Capture the cell that displays the provided text and extract its [x, y] central coordinate. 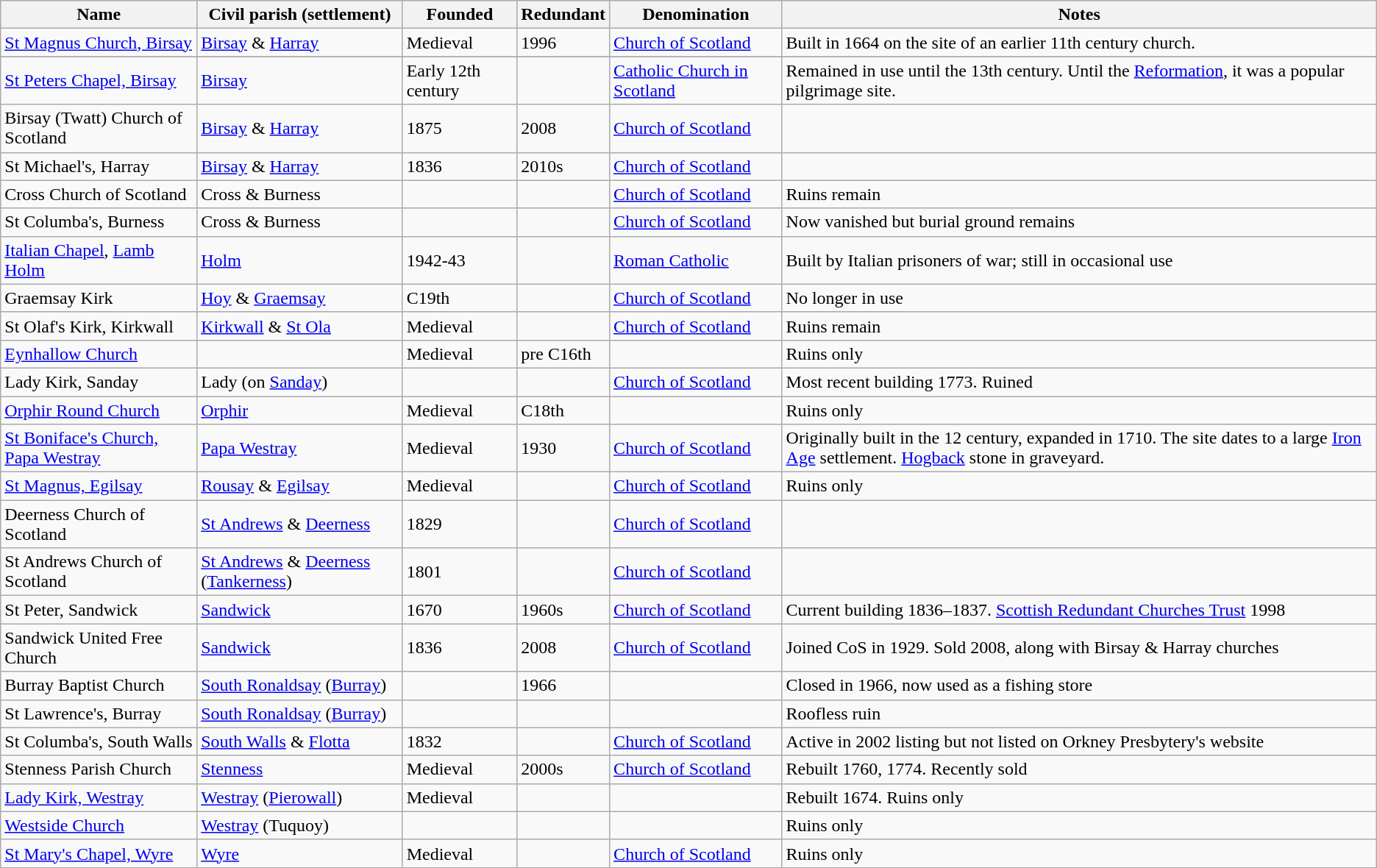
St Mary's Chapel, Wyre [99, 853]
Hoy & Graemsay [300, 298]
pre C16th [563, 354]
Roman Catholic [696, 260]
Stenness [300, 769]
St Peter, Sandwick [99, 610]
St Andrews & Deerness [300, 524]
Cross Church of Scotland [99, 194]
Eynhallow Church [99, 354]
1942-43 [460, 260]
Founded [460, 15]
1832 [460, 741]
C19th [460, 298]
Orphir Round Church [99, 410]
Joined CoS in 1929. Sold 2008, along with Birsay & Harray churches [1079, 647]
1930 [563, 449]
Denomination [696, 15]
Westside Church [99, 825]
No longer in use [1079, 298]
Orphir [300, 410]
Papa Westray [300, 449]
Roofless ruin [1079, 714]
Kirkwall & St Ola [300, 326]
Rousay & Egilsay [300, 486]
Rebuilt 1760, 1774. Recently sold [1079, 769]
Notes [1079, 15]
South Walls & Flotta [300, 741]
Burray Baptist Church [99, 686]
St Columba's, South Walls [99, 741]
St Magnus, Egilsay [99, 486]
Closed in 1966, now used as a fishing store [1079, 686]
1966 [563, 686]
Sandwick United Free Church [99, 647]
1829 [460, 524]
Now vanished but burial ground remains [1079, 222]
St Magnus Church, Birsay [99, 43]
Rebuilt 1674. Ruins only [1079, 797]
1801 [460, 572]
Lady (on Sanday) [300, 382]
St Andrews & Deerness (Tankerness) [300, 572]
St Lawrence's, Burray [99, 714]
St Andrews Church of Scotland [99, 572]
Name [99, 15]
Italian Chapel, Lamb Holm [99, 260]
Westray (Pierowall) [300, 797]
Originally built in the 12 century, expanded in 1710. The site dates to a large Iron Age settlement. Hogback stone in graveyard. [1079, 449]
Lady Kirk, Westray [99, 797]
Westray (Tuquoy) [300, 825]
St Michael's, Harray [99, 166]
Birsay (Twatt) Church of Scotland [99, 128]
Catholic Church in Scotland [696, 81]
Holm [300, 260]
1875 [460, 128]
Lady Kirk, Sanday [99, 382]
1960s [563, 610]
St Peters Chapel, Birsay [99, 81]
St Boniface's Church, Papa Westray [99, 449]
Redundant [563, 15]
Graemsay Kirk [99, 298]
St Columba's, Burness [99, 222]
C18th [563, 410]
2000s [563, 769]
Remained in use until the 13th century. Until the Reformation, it was a popular pilgrimage site. [1079, 81]
1996 [563, 43]
1670 [460, 610]
Most recent building 1773. Ruined [1079, 382]
Built in 1664 on the site of an earlier 11th century church. [1079, 43]
Wyre [300, 853]
St Olaf's Kirk, Kirkwall [99, 326]
Birsay [300, 81]
Current building 1836–1837. Scottish Redundant Churches Trust 1998 [1079, 610]
Stenness Parish Church [99, 769]
Deerness Church of Scotland [99, 524]
Civil parish (settlement) [300, 15]
2010s [563, 166]
Built by Italian prisoners of war; still in occasional use [1079, 260]
Early 12th century [460, 81]
Active in 2002 listing but not listed on Orkney Presbytery's website [1079, 741]
